For the text-containing cell, return its midpoint in [x, y] coordinate format. 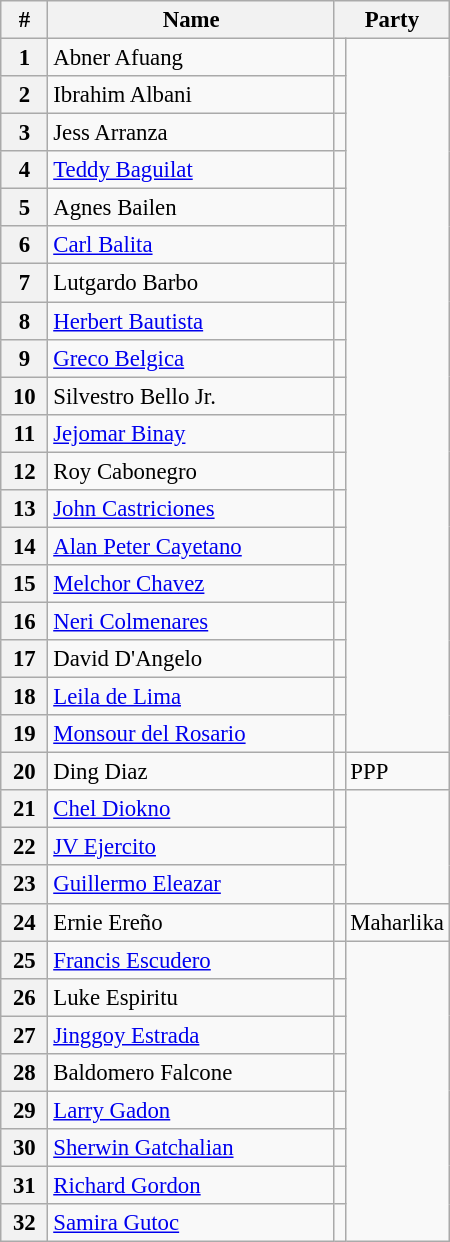
32 [24, 1223]
Party [392, 20]
Chel Diokno [191, 809]
Carl Balita [191, 245]
Sherwin Gatchalian [191, 1148]
9 [24, 358]
Maharlika [397, 922]
Samira Gutoc [191, 1223]
26 [24, 997]
14 [24, 546]
Greco Belgica [191, 358]
Ibrahim Albani [191, 95]
25 [24, 960]
7 [24, 283]
31 [24, 1185]
10 [24, 396]
John Castriciones [191, 509]
23 [24, 885]
JV Ejercito [191, 847]
17 [24, 659]
Richard Gordon [191, 1185]
13 [24, 509]
27 [24, 1035]
Baldomero Falcone [191, 1073]
Abner Afuang [191, 58]
Alan Peter Cayetano [191, 546]
Roy Cabonegro [191, 471]
Melchor Chavez [191, 584]
Luke Espiritu [191, 997]
2 [24, 95]
4 [24, 170]
Silvestro Bello Jr. [191, 396]
Jinggoy Estrada [191, 1035]
20 [24, 772]
Monsour del Rosario [191, 734]
15 [24, 584]
Lutgardo Barbo [191, 283]
8 [24, 321]
1 [24, 58]
Jejomar Binay [191, 433]
Ding Diaz [191, 772]
24 [24, 922]
19 [24, 734]
16 [24, 621]
30 [24, 1148]
Guillermo Eleazar [191, 885]
Leila de Lima [191, 697]
Teddy Baguilat [191, 170]
3 [24, 133]
# [24, 20]
6 [24, 245]
28 [24, 1073]
Francis Escudero [191, 960]
Name [191, 20]
Agnes Bailen [191, 208]
22 [24, 847]
David D'Angelo [191, 659]
11 [24, 433]
21 [24, 809]
12 [24, 471]
5 [24, 208]
18 [24, 697]
29 [24, 1110]
Jess Arranza [191, 133]
PPP [397, 772]
Larry Gadon [191, 1110]
Neri Colmenares [191, 621]
Herbert Bautista [191, 321]
Ernie Ereño [191, 922]
